From the cell containing the given text, extract its center point as [x, y] coordinate. 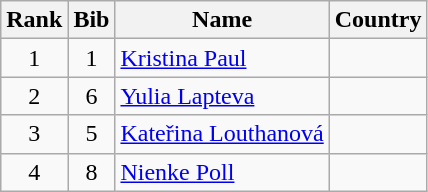
3 [34, 134]
8 [92, 172]
Yulia Lapteva [222, 96]
Bib [92, 20]
Nienke Poll [222, 172]
2 [34, 96]
Kristina Paul [222, 58]
6 [92, 96]
Name [222, 20]
Country [378, 20]
4 [34, 172]
5 [92, 134]
Rank [34, 20]
Kateřina Louthanová [222, 134]
